Return the [X, Y] coordinate for the center point of the cell that contains the specified text.  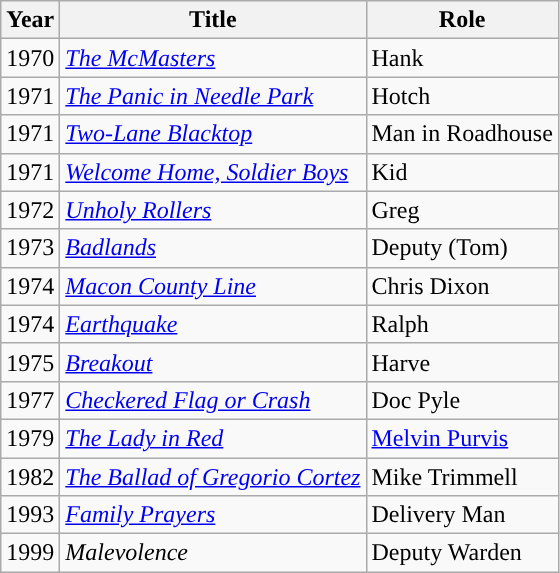
Malevolence [213, 553]
Earthquake [213, 324]
Hotch [462, 96]
1993 [30, 515]
Kid [462, 172]
Badlands [213, 248]
Greg [462, 210]
Chris Dixon [462, 286]
The Lady in Red [213, 438]
Macon County Line [213, 286]
Deputy (Tom) [462, 248]
Melvin Purvis [462, 438]
Delivery Man [462, 515]
Man in Roadhouse [462, 134]
Unholy Rollers [213, 210]
Doc Pyle [462, 400]
Harve [462, 362]
1970 [30, 58]
1973 [30, 248]
Year [30, 20]
1999 [30, 553]
1982 [30, 477]
Breakout [213, 362]
Ralph [462, 324]
Deputy Warden [462, 553]
1977 [30, 400]
1972 [30, 210]
Hank [462, 58]
Mike Trimmell [462, 477]
1979 [30, 438]
Two-Lane Blacktop [213, 134]
Checkered Flag or Crash [213, 400]
The Panic in Needle Park [213, 96]
Title [213, 20]
Family Prayers [213, 515]
1975 [30, 362]
The McMasters [213, 58]
The Ballad of Gregorio Cortez [213, 477]
Welcome Home, Soldier Boys [213, 172]
Role [462, 20]
